Capture the cell that displays the provided text and extract its (x, y) central coordinate. 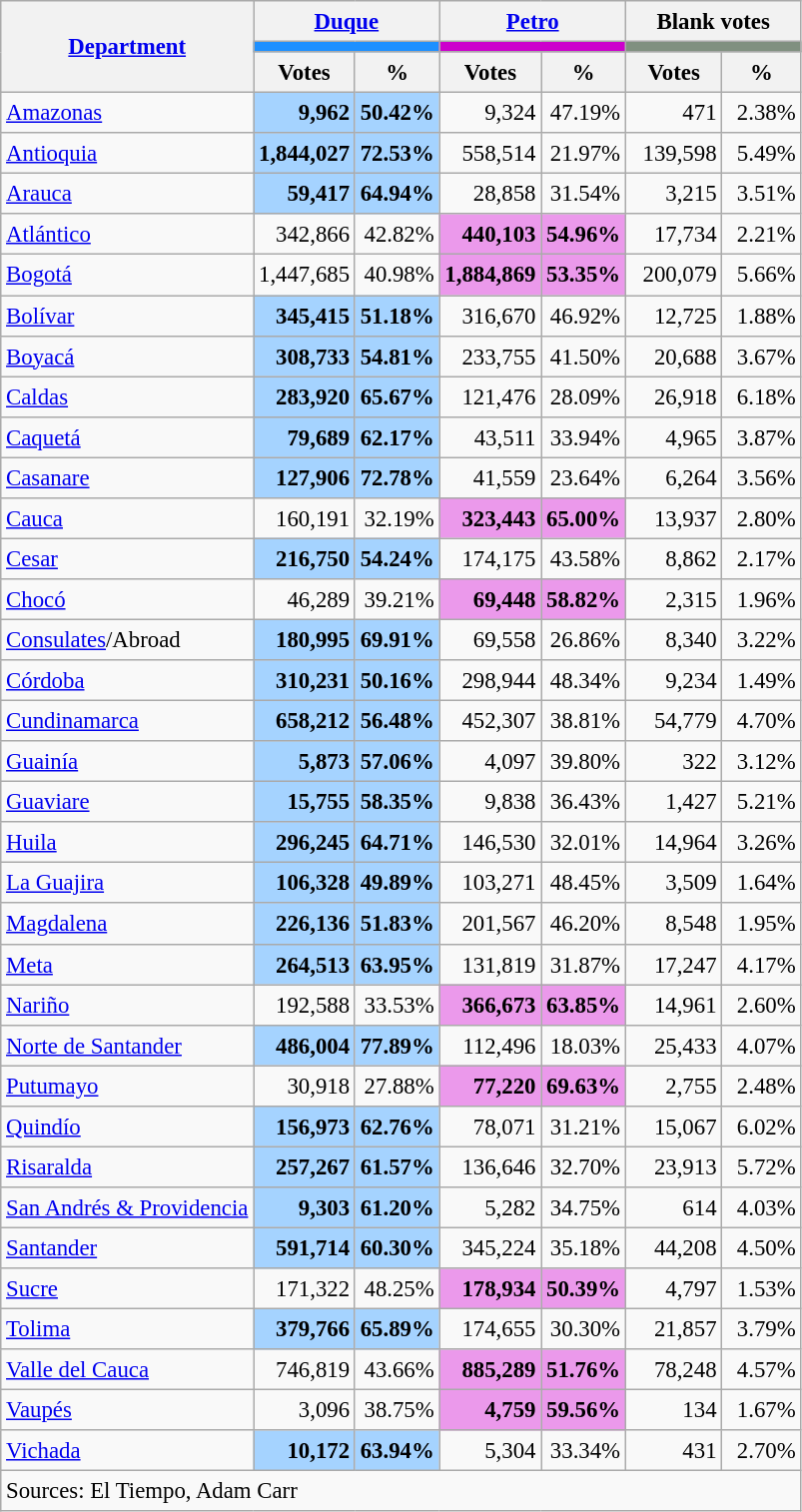
59,417 (305, 194)
4.03% (761, 1208)
31.21% (583, 1127)
78,071 (490, 1127)
58.82% (583, 599)
Cauca (128, 519)
296,245 (305, 843)
6.18% (761, 397)
San Andrés & Providencia (128, 1208)
26.86% (583, 639)
69,448 (490, 599)
431 (673, 1450)
46.20% (583, 925)
27.88% (398, 1087)
21,857 (673, 1330)
14,961 (673, 1005)
3.22% (761, 639)
1,844,027 (305, 154)
2.21% (761, 234)
1,447,685 (305, 276)
54.96% (583, 234)
23.64% (583, 477)
63.95% (398, 965)
Valle del Cauca (128, 1370)
8,340 (673, 639)
32.70% (583, 1166)
44,208 (673, 1248)
4,797 (673, 1288)
4,965 (673, 437)
127,906 (305, 477)
2,755 (673, 1087)
33.53% (398, 1005)
5.66% (761, 276)
Boyacá (128, 356)
Petro (532, 22)
5.49% (761, 154)
62.17% (398, 437)
Cundinamarca (128, 721)
43.58% (583, 559)
10,172 (305, 1450)
Vichada (128, 1450)
51.76% (583, 1370)
3.51% (761, 194)
50.39% (583, 1288)
Quindío (128, 1127)
171,322 (305, 1288)
Antioquia (128, 154)
283,920 (305, 397)
Duque (347, 22)
La Guajira (128, 883)
21.97% (583, 154)
51.18% (398, 316)
257,267 (305, 1166)
885,289 (490, 1370)
30,918 (305, 1087)
9,838 (490, 803)
63.85% (583, 1005)
Meta (128, 965)
264,513 (305, 965)
57.06% (398, 761)
4.50% (761, 1248)
32.01% (583, 843)
136,646 (490, 1166)
139,598 (673, 154)
4,097 (490, 761)
14,964 (673, 843)
43.66% (398, 1370)
20,688 (673, 356)
486,004 (305, 1045)
345,224 (490, 1248)
1.95% (761, 925)
2.60% (761, 1005)
Tolima (128, 1330)
226,136 (305, 925)
4.70% (761, 721)
379,766 (305, 1330)
174,655 (490, 1330)
41,559 (490, 477)
65.89% (398, 1330)
1.64% (761, 883)
Caldas (128, 397)
3.87% (761, 437)
28.09% (583, 397)
323,443 (490, 519)
65.00% (583, 519)
178,934 (490, 1288)
5.72% (761, 1166)
77.89% (398, 1045)
Vaupés (128, 1410)
72.53% (398, 154)
9,234 (673, 681)
25,433 (673, 1045)
2,315 (673, 599)
Nariño (128, 1005)
4.57% (761, 1370)
50.16% (398, 681)
121,476 (490, 397)
106,328 (305, 883)
8,862 (673, 559)
3.56% (761, 477)
1.96% (761, 599)
32.19% (398, 519)
36.43% (583, 803)
42.82% (398, 234)
Bolívar (128, 316)
Arauca (128, 194)
614 (673, 1208)
78,248 (673, 1370)
53.35% (583, 276)
200,079 (673, 276)
2.38% (761, 114)
31.54% (583, 194)
5,282 (490, 1208)
298,944 (490, 681)
18.03% (583, 1045)
47.19% (583, 114)
345,415 (305, 316)
Risaralda (128, 1166)
Magdalena (128, 925)
38.75% (398, 1410)
146,530 (490, 843)
174,175 (490, 559)
5,304 (490, 1450)
342,866 (305, 234)
23,913 (673, 1166)
17,734 (673, 234)
9,324 (490, 114)
233,755 (490, 356)
Córdoba (128, 681)
160,191 (305, 519)
1.88% (761, 316)
Atlántico (128, 234)
3.26% (761, 843)
56.48% (398, 721)
39.80% (583, 761)
48.34% (583, 681)
Consulates/Abroad (128, 639)
8,548 (673, 925)
Department (128, 47)
65.67% (398, 397)
Sources: El Tiempo, Adam Carr (401, 1492)
51.83% (398, 925)
134 (673, 1410)
79,689 (305, 437)
Blank votes (713, 22)
30.30% (583, 1330)
60.30% (398, 1248)
72.78% (398, 477)
2.70% (761, 1450)
33.34% (583, 1450)
3,215 (673, 194)
Bogotá (128, 276)
48.45% (583, 883)
156,973 (305, 1127)
2.48% (761, 1087)
216,750 (305, 559)
64.71% (398, 843)
5.21% (761, 803)
Amazonas (128, 114)
3,096 (305, 1410)
15,067 (673, 1127)
103,271 (490, 883)
Santander (128, 1248)
Caquetá (128, 437)
50.42% (398, 114)
591,714 (305, 1248)
62.76% (398, 1127)
64.94% (398, 194)
3.67% (761, 356)
33.94% (583, 437)
1.49% (761, 681)
15,755 (305, 803)
39.21% (398, 599)
201,567 (490, 925)
4.17% (761, 965)
3,509 (673, 883)
46.92% (583, 316)
54.81% (398, 356)
452,307 (490, 721)
54,779 (673, 721)
35.18% (583, 1248)
58.35% (398, 803)
192,588 (305, 1005)
12,725 (673, 316)
2.17% (761, 559)
54.24% (398, 559)
3.12% (761, 761)
1.53% (761, 1288)
1.67% (761, 1410)
6.02% (761, 1127)
5,873 (305, 761)
34.75% (583, 1208)
43,511 (490, 437)
4.07% (761, 1045)
310,231 (305, 681)
Cesar (128, 559)
Putumayo (128, 1087)
316,670 (490, 316)
Norte de Santander (128, 1045)
59.56% (583, 1410)
308,733 (305, 356)
Chocó (128, 599)
61.57% (398, 1166)
366,673 (490, 1005)
471 (673, 114)
17,247 (673, 965)
63.94% (398, 1450)
Guaviare (128, 803)
112,496 (490, 1045)
2.80% (761, 519)
9,303 (305, 1208)
48.25% (398, 1288)
Guainía (128, 761)
1,884,869 (490, 276)
13,937 (673, 519)
31.87% (583, 965)
61.20% (398, 1208)
Casanare (128, 477)
1,427 (673, 803)
41.50% (583, 356)
658,212 (305, 721)
322 (673, 761)
40.98% (398, 276)
49.89% (398, 883)
440,103 (490, 234)
558,514 (490, 154)
Huila (128, 843)
4,759 (490, 1410)
69.91% (398, 639)
28,858 (490, 194)
46,289 (305, 599)
69.63% (583, 1087)
69,558 (490, 639)
180,995 (305, 639)
3.79% (761, 1330)
746,819 (305, 1370)
38.81% (583, 721)
26,918 (673, 397)
9,962 (305, 114)
77,220 (490, 1087)
131,819 (490, 965)
6,264 (673, 477)
Sucre (128, 1288)
